Pinpoint the cell where the given text exists, returning its [x, y] midpoint coordinate. 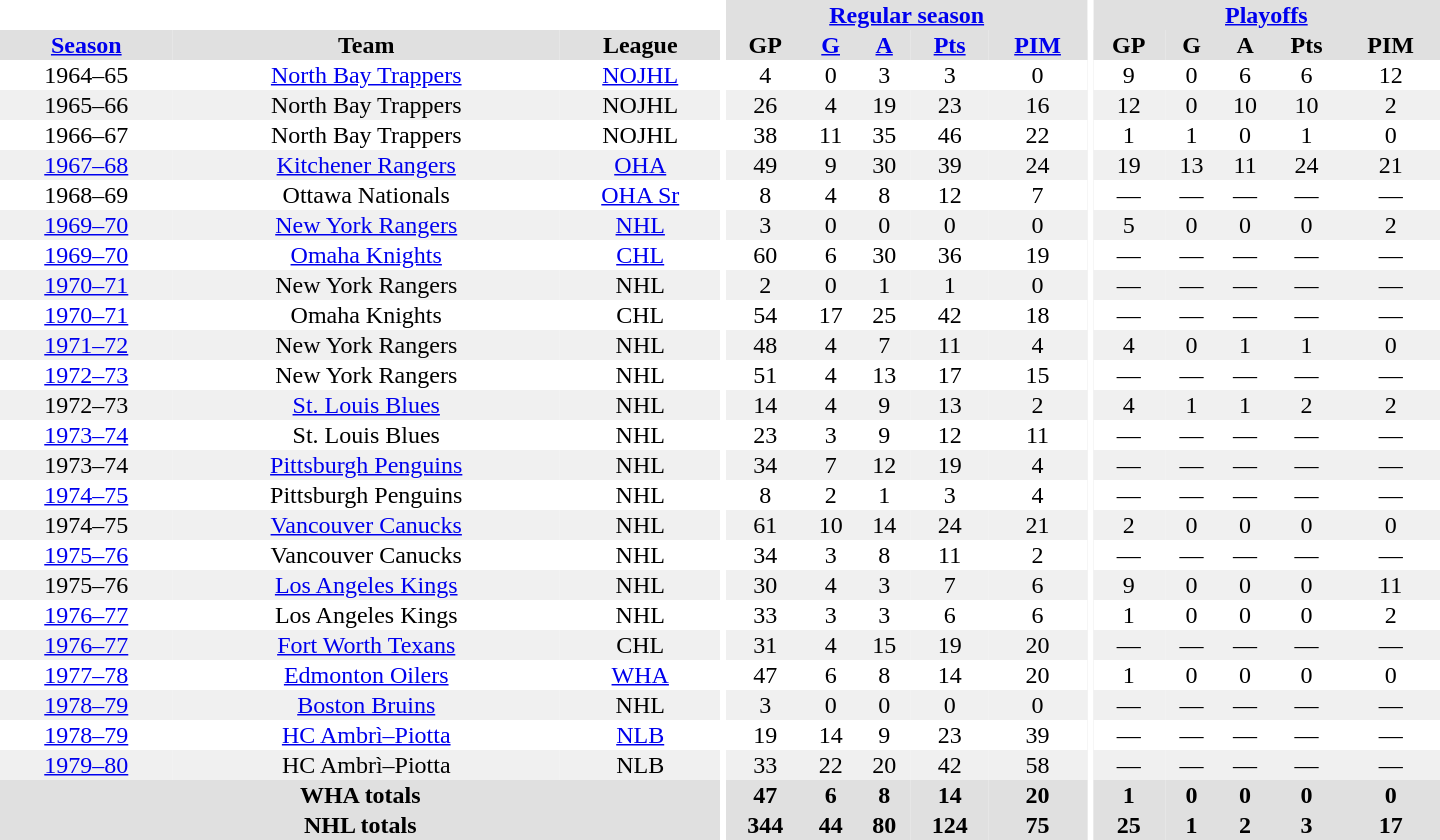
1971–72 [86, 345]
1967–68 [86, 165]
League [640, 45]
1977–78 [86, 675]
58 [1038, 765]
60 [766, 255]
124 [950, 825]
Regular season [907, 15]
Playoffs [1266, 15]
5 [1129, 225]
NHL totals [360, 825]
1968–69 [86, 195]
18 [1038, 315]
38 [766, 135]
75 [1038, 825]
1964–65 [86, 75]
48 [766, 345]
49 [766, 165]
16 [1038, 105]
WHA totals [360, 795]
44 [831, 825]
54 [766, 315]
61 [766, 525]
Team [366, 45]
1965–66 [86, 105]
36 [950, 255]
OHA [640, 165]
Edmonton Oilers [366, 675]
1979–80 [86, 765]
Fort Worth Texans [366, 645]
46 [950, 135]
51 [766, 375]
Season [86, 45]
35 [884, 135]
31 [766, 645]
Ottawa Nationals [366, 195]
OHA Sr [640, 195]
WHA [640, 675]
Kitchener Rangers [366, 165]
80 [884, 825]
1966–67 [86, 135]
344 [766, 825]
Boston Bruins [366, 705]
26 [766, 105]
